Return [x, y] of the center of cell containing provided text 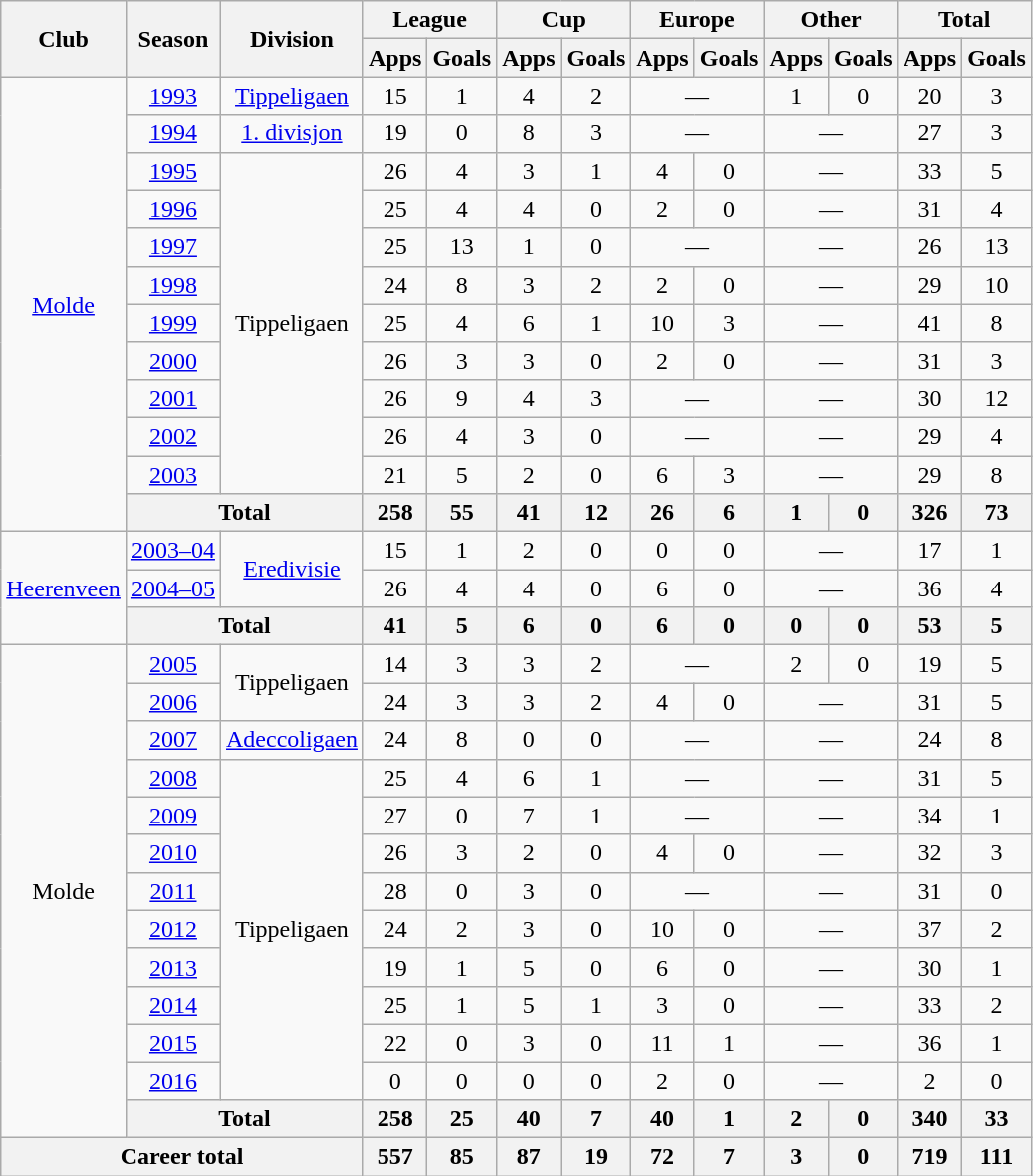
Eredivisie [291, 570]
2003–04 [173, 551]
719 [929, 1157]
17 [929, 551]
2011 [173, 891]
2007 [173, 740]
1997 [173, 247]
League [429, 20]
1993 [173, 96]
21 [394, 475]
Heerenveen [64, 588]
2013 [173, 967]
Club [64, 39]
Europe [697, 20]
1995 [173, 171]
34 [929, 816]
72 [662, 1157]
1996 [173, 209]
87 [529, 1157]
111 [997, 1157]
Season [173, 39]
28 [394, 891]
2005 [173, 664]
55 [462, 513]
85 [462, 1157]
2009 [173, 816]
1994 [173, 133]
2004–05 [173, 588]
2008 [173, 778]
Career total [182, 1157]
2001 [173, 398]
53 [929, 626]
2014 [173, 1005]
11 [662, 1043]
9 [462, 398]
2015 [173, 1043]
1998 [173, 285]
20 [929, 96]
2016 [173, 1080]
22 [394, 1043]
1. divisjon [291, 133]
Adeccoligaen [291, 740]
73 [997, 513]
2012 [173, 929]
2000 [173, 360]
340 [929, 1119]
32 [929, 853]
2002 [173, 436]
37 [929, 929]
14 [394, 664]
Other [831, 20]
2003 [173, 475]
2010 [173, 853]
557 [394, 1157]
Cup [564, 20]
1999 [173, 323]
2006 [173, 702]
326 [929, 513]
Division [291, 39]
